From the cell containing the given text, extract its center point as (X, Y) coordinate. 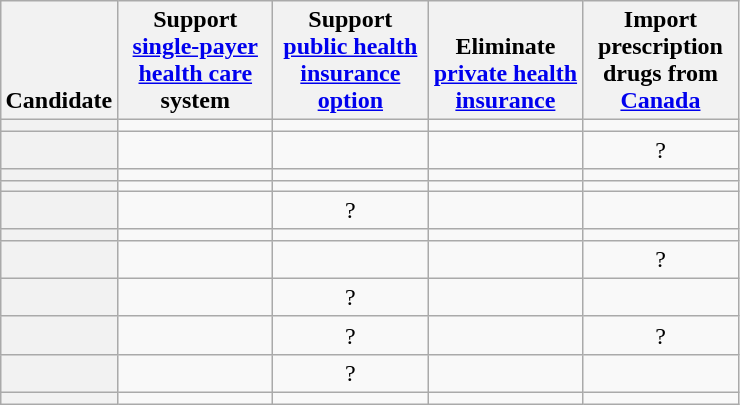
Eliminate private health insurance (506, 60)
Import prescription drugs from Canada (660, 60)
Support public health insurance option (350, 60)
Support single-payer health care system (196, 60)
Candidate (59, 60)
